Provide the [X, Y] coordinate of the cell's center where the given text is located.  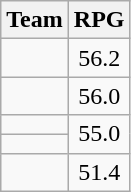
56.0 [99, 96]
56.2 [99, 58]
RPG [99, 20]
51.4 [99, 172]
Team [35, 20]
55.0 [99, 134]
